Search for the cell housing the specified text and yield its (X, Y) center coordinate. 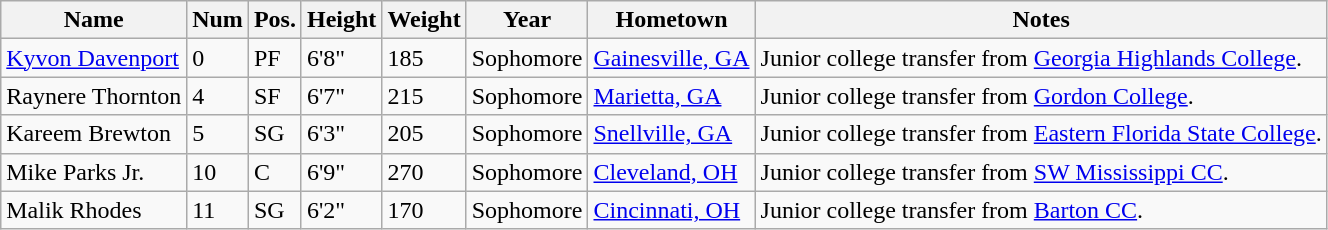
185 (424, 58)
Height (341, 20)
215 (424, 96)
Hometown (672, 20)
5 (218, 134)
Junior college transfer from SW Mississippi CC. (1041, 172)
Pos. (274, 20)
Cleveland, OH (672, 172)
Mike Parks Jr. (94, 172)
6'7" (341, 96)
205 (424, 134)
Gainesville, GA (672, 58)
C (274, 172)
Cincinnati, OH (672, 210)
Junior college transfer from Eastern Florida State College. (1041, 134)
6'2" (341, 210)
Kareem Brewton (94, 134)
0 (218, 58)
Junior college transfer from Gordon College. (1041, 96)
PF (274, 58)
Malik Rhodes (94, 210)
6'8" (341, 58)
6'9" (341, 172)
6'3" (341, 134)
270 (424, 172)
SF (274, 96)
Name (94, 20)
Notes (1041, 20)
4 (218, 96)
10 (218, 172)
Kyvon Davenport (94, 58)
Year (527, 20)
Snellville, GA (672, 134)
Weight (424, 20)
Num (218, 20)
Junior college transfer from Barton CC. (1041, 210)
170 (424, 210)
Junior college transfer from Georgia Highlands College. (1041, 58)
Marietta, GA (672, 96)
Raynere Thornton (94, 96)
11 (218, 210)
